From the cell containing the given text, extract its center point as (X, Y) coordinate. 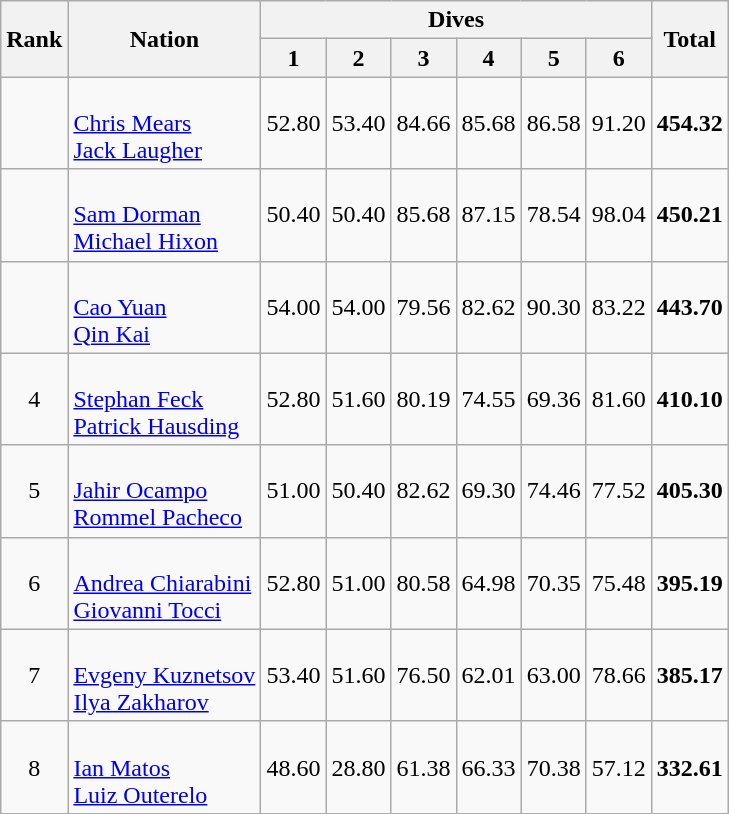
48.60 (294, 767)
Jahir OcampoRommel Pacheco (164, 491)
7 (34, 675)
454.32 (690, 123)
78.66 (618, 675)
79.56 (424, 307)
81.60 (618, 399)
57.12 (618, 767)
405.30 (690, 491)
Stephan FeckPatrick Hausding (164, 399)
77.52 (618, 491)
410.10 (690, 399)
Andrea ChiarabiniGiovanni Tocci (164, 583)
28.80 (358, 767)
63.00 (554, 675)
78.54 (554, 215)
84.66 (424, 123)
Dives (456, 20)
83.22 (618, 307)
91.20 (618, 123)
Cao YuanQin Kai (164, 307)
80.19 (424, 399)
76.50 (424, 675)
Ian MatosLuiz Outerelo (164, 767)
98.04 (618, 215)
70.38 (554, 767)
1 (294, 58)
443.70 (690, 307)
Chris MearsJack Laugher (164, 123)
74.46 (554, 491)
75.48 (618, 583)
69.30 (488, 491)
66.33 (488, 767)
Rank (34, 39)
395.19 (690, 583)
Total (690, 39)
8 (34, 767)
385.17 (690, 675)
450.21 (690, 215)
Nation (164, 39)
74.55 (488, 399)
332.61 (690, 767)
Sam DormanMichael Hixon (164, 215)
Evgeny KuznetsovIlya Zakharov (164, 675)
70.35 (554, 583)
87.15 (488, 215)
2 (358, 58)
64.98 (488, 583)
61.38 (424, 767)
62.01 (488, 675)
3 (424, 58)
80.58 (424, 583)
90.30 (554, 307)
69.36 (554, 399)
86.58 (554, 123)
